Provide the [x, y] coordinate of the cell's center where the given text is located.  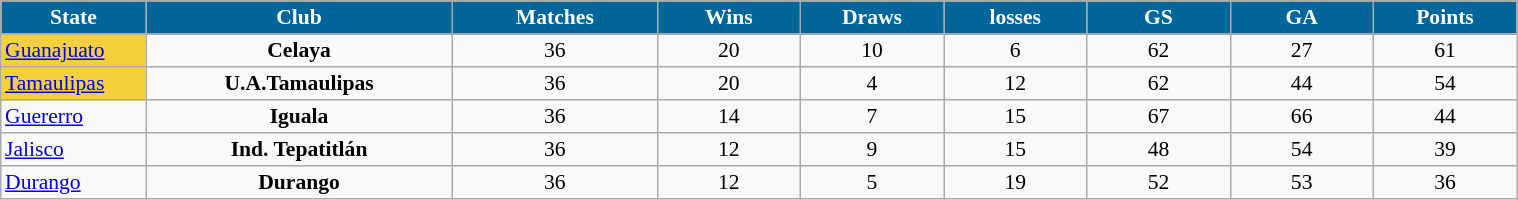
Draws [872, 18]
5 [872, 182]
48 [1158, 150]
52 [1158, 182]
61 [1444, 50]
losses [1016, 18]
Points [1444, 18]
Tamaulipas [73, 84]
Ind. Tepatitlán [300, 150]
67 [1158, 116]
6 [1016, 50]
U.A.Tamaulipas [300, 84]
Club [300, 18]
GS [1158, 18]
State [73, 18]
Guanajuato [73, 50]
Guererro [73, 116]
10 [872, 50]
19 [1016, 182]
66 [1302, 116]
Iguala [300, 116]
Wins [728, 18]
Jalisco [73, 150]
4 [872, 84]
Celaya [300, 50]
GA [1302, 18]
53 [1302, 182]
7 [872, 116]
Matches [556, 18]
27 [1302, 50]
39 [1444, 150]
14 [728, 116]
9 [872, 150]
